Provide the [X, Y] coordinate of the cell's center where the given text is located.  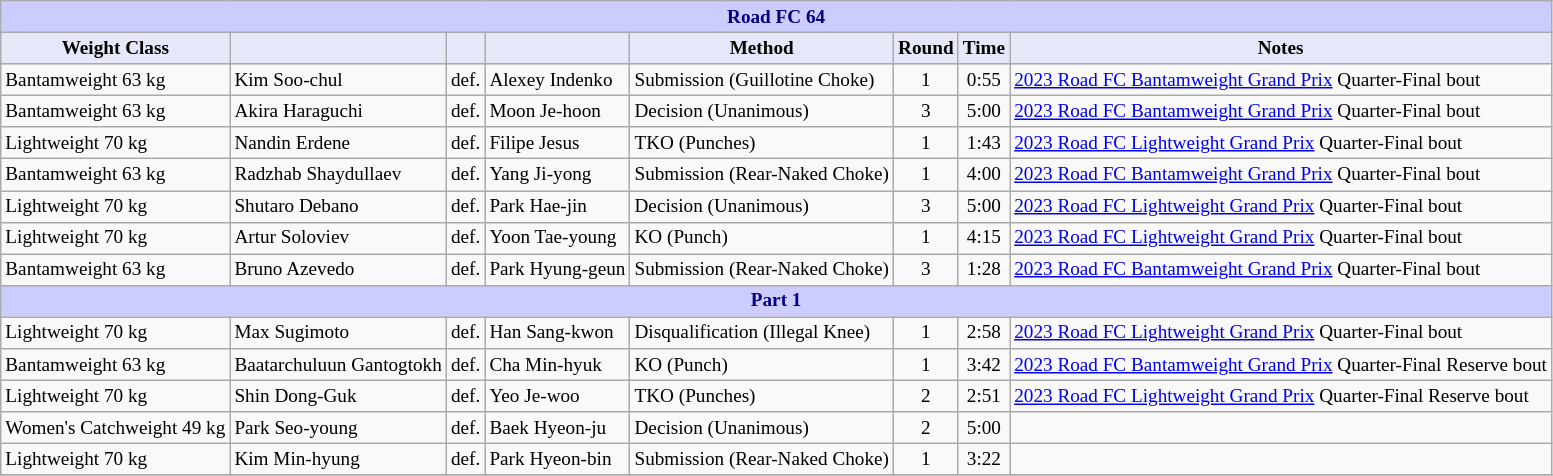
Method [762, 48]
Nandin Erdene [338, 143]
Park Hyeon-bin [558, 460]
Alexey Indenko [558, 80]
2:51 [984, 396]
Yeo Je-woo [558, 396]
Han Sang-kwon [558, 333]
Disqualification (Illegal Knee) [762, 333]
4:15 [984, 238]
Part 1 [776, 301]
Notes [1281, 48]
0:55 [984, 80]
4:00 [984, 175]
Round [926, 48]
Bruno Azevedo [338, 270]
2023 Road FC Bantamweight Grand Prix Quarter-Final Reserve bout [1281, 365]
Park Seo-young [338, 428]
Park Hae-jin [558, 206]
Shin Dong-Guk [338, 396]
Cha Min-hyuk [558, 365]
Time [984, 48]
2023 Road FC Lightweight Grand Prix Quarter-Final Reserve bout [1281, 396]
Yoon Tae-young [558, 238]
Baek Hyeon-ju [558, 428]
Women's Catchweight 49 kg [116, 428]
Radzhab Shaydullaev [338, 175]
Park Hyung-geun [558, 270]
Yang Ji-yong [558, 175]
Submission (Guillotine Choke) [762, 80]
Filipe Jesus [558, 143]
Max Sugimoto [338, 333]
Moon Je-hoon [558, 111]
Road FC 64 [776, 17]
2:58 [984, 333]
Akira Haraguchi [338, 111]
1:28 [984, 270]
3:22 [984, 460]
Weight Class [116, 48]
Baatarchuluun Gantogtokh [338, 365]
Shutaro Debano [338, 206]
3:42 [984, 365]
Kim Min-hyung [338, 460]
Kim Soo-chul [338, 80]
1:43 [984, 143]
Artur Soloviev [338, 238]
